Detect which cell encompasses the target text, then output its [X, Y] center coordinate. 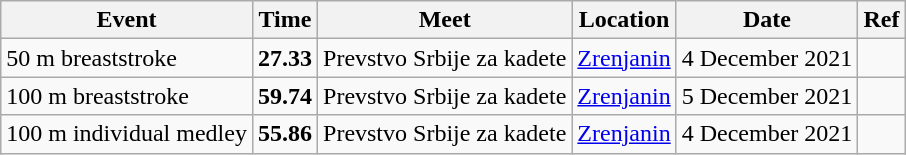
Ref [882, 20]
50 m breaststroke [127, 58]
100 m breaststroke [127, 96]
Time [284, 20]
Date [767, 20]
Event [127, 20]
5 December 2021 [767, 96]
Location [624, 20]
27.33 [284, 58]
55.86 [284, 134]
Meet [445, 20]
59.74 [284, 96]
100 m individual medley [127, 134]
